Detect which cell encompasses the target text, then output its (X, Y) center coordinate. 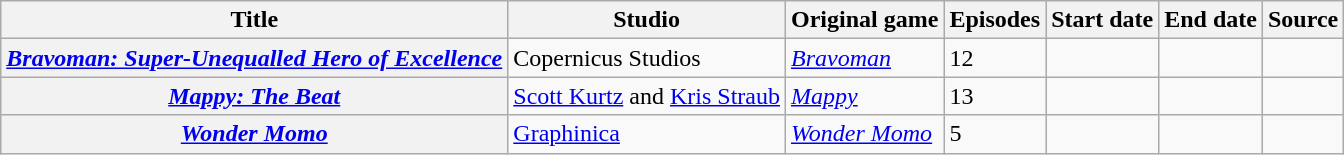
Mappy (864, 96)
Bravoman (864, 58)
Original game (864, 20)
13 (995, 96)
Episodes (995, 20)
Source (1302, 20)
5 (995, 134)
End date (1211, 20)
Graphinica (647, 134)
Mappy: The Beat (254, 96)
Studio (647, 20)
Scott Kurtz and Kris Straub (647, 96)
Copernicus Studios (647, 58)
Title (254, 20)
Bravoman: Super-Unequalled Hero of Excellence (254, 58)
12 (995, 58)
Start date (1102, 20)
